Scan for the cell matching the given text and deliver its [X, Y] coordinate at center. 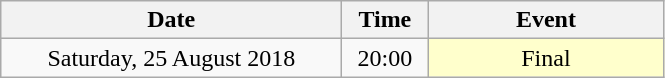
Saturday, 25 August 2018 [172, 58]
Final [546, 58]
Time [385, 20]
20:00 [385, 58]
Date [172, 20]
Event [546, 20]
